Find where the given text appears and provide that cell's center as [x, y] coordinate. 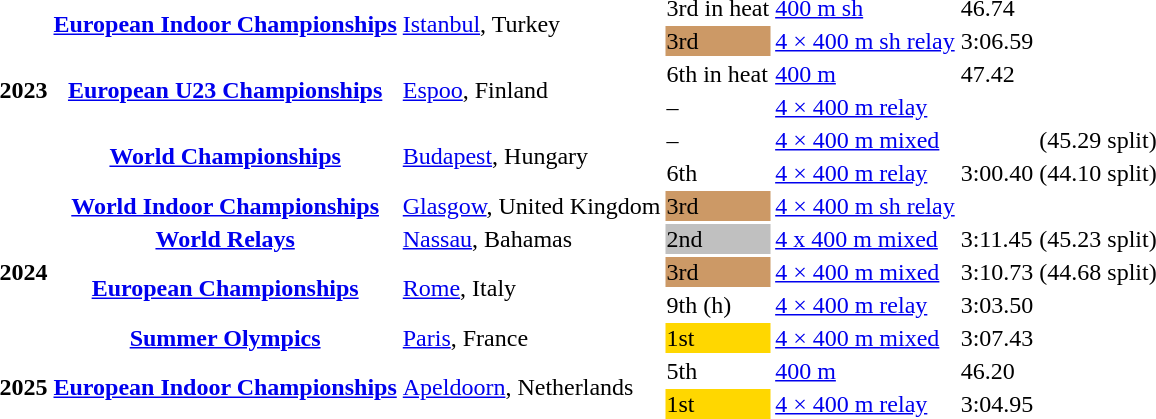
European Championships [225, 288]
Summer Olympics [225, 338]
2nd [718, 239]
5th [718, 371]
European U23 Championships [225, 90]
3:11.45 [997, 239]
World Relays [225, 239]
3:04.95 [997, 404]
World Championships [225, 156]
3:00.40 [997, 173]
Apeldoorn, Netherlands [532, 388]
Nassau, Bahamas [532, 239]
World Indoor Championships [225, 206]
Rome, Italy [532, 288]
9th (h) [718, 305]
European Indoor Championships [225, 388]
47.42 [997, 74]
Budapest, Hungary [532, 156]
Paris, France [532, 338]
3:10.73 [997, 272]
Espoo, Finland [532, 90]
6th [718, 173]
46.20 [997, 371]
4 x 400 m mixed [866, 239]
3:07.43 [997, 338]
Glasgow, United Kingdom [532, 206]
3:06.59 [997, 41]
6th in heat [718, 74]
3:03.50 [997, 305]
